Identify which cell holds the provided text, then report its [X, Y] central coordinate. 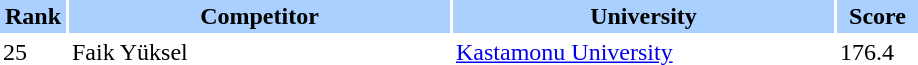
Score [878, 16]
University [644, 16]
Competitor [260, 16]
Rank [33, 16]
